Identify which cell holds the provided text, then report its (X, Y) central coordinate. 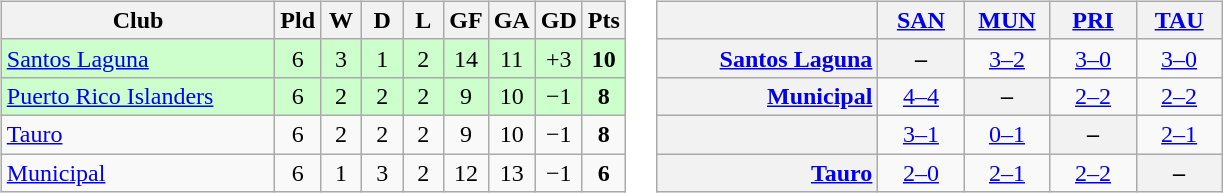
Puerto Rico Islanders (138, 96)
0–1 (1007, 134)
GF (466, 20)
4–4 (921, 96)
3–1 (921, 134)
12 (466, 173)
TAU (1179, 20)
L (424, 20)
Club (138, 20)
11 (512, 58)
Pld (298, 20)
GD (558, 20)
Pts (604, 20)
GA (512, 20)
3–2 (1007, 58)
14 (466, 58)
PRI (1093, 20)
W (342, 20)
MUN (1007, 20)
SAN (921, 20)
+3 (558, 58)
13 (512, 173)
2–0 (921, 173)
D (382, 20)
